Find where the given text appears and provide that cell's center as (X, Y) coordinate. 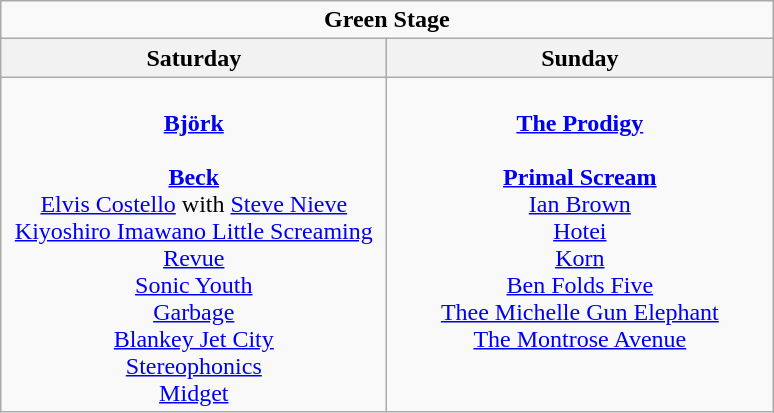
Sunday (580, 58)
Green Stage (387, 20)
The Prodigy Primal Scream Ian Brown Hotei Korn Ben Folds Five Thee Michelle Gun Elephant The Montrose Avenue (580, 244)
Björk Beck Elvis Costello with Steve Nieve Kiyoshiro Imawano Little Screaming Revue Sonic Youth Garbage Blankey Jet City Stereophonics Midget (194, 244)
Saturday (194, 58)
